Scan for the cell matching the given text and deliver its [X, Y] coordinate at center. 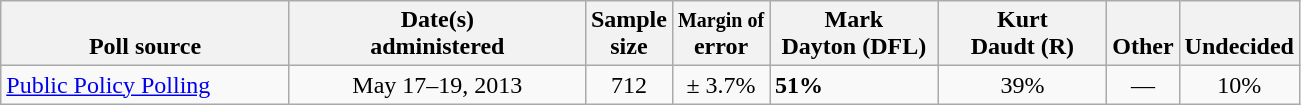
± 3.7% [720, 85]
712 [628, 85]
39% [1022, 85]
KurtDaudt (R) [1022, 34]
Other [1143, 34]
Samplesize [628, 34]
51% [854, 85]
May 17–19, 2013 [437, 85]
Undecided [1239, 34]
Date(s)administered [437, 34]
Poll source [146, 34]
— [1143, 85]
Public Policy Polling [146, 85]
10% [1239, 85]
Margin oferror [720, 34]
MarkDayton (DFL) [854, 34]
